Identify which cell holds the provided text, then report its (X, Y) central coordinate. 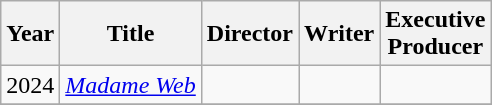
Title (130, 34)
ExecutiveProducer (436, 34)
Writer (340, 34)
2024 (30, 85)
Year (30, 34)
Director (250, 34)
Madame Web (130, 85)
